Provide the (x, y) coordinate of the cell's center where the given text is located.  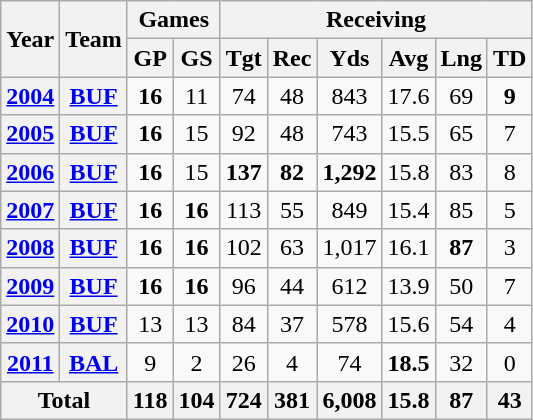
2006 (30, 172)
15.4 (408, 210)
3 (509, 248)
743 (350, 134)
GP (150, 58)
843 (350, 96)
96 (244, 286)
113 (244, 210)
55 (292, 210)
Team (94, 39)
63 (292, 248)
BAL (94, 362)
50 (461, 286)
137 (244, 172)
1,017 (350, 248)
Avg (408, 58)
5 (509, 210)
118 (150, 400)
Games (174, 20)
Receiving (376, 20)
578 (350, 324)
2 (196, 362)
2008 (30, 248)
612 (350, 286)
83 (461, 172)
26 (244, 362)
102 (244, 248)
TD (509, 58)
15.5 (408, 134)
Tgt (244, 58)
37 (292, 324)
Lng (461, 58)
1,292 (350, 172)
2011 (30, 362)
Total (64, 400)
84 (244, 324)
13.9 (408, 286)
85 (461, 210)
11 (196, 96)
2010 (30, 324)
54 (461, 324)
Yds (350, 58)
381 (292, 400)
2004 (30, 96)
2005 (30, 134)
Rec (292, 58)
18.5 (408, 362)
15.6 (408, 324)
44 (292, 286)
8 (509, 172)
104 (196, 400)
32 (461, 362)
65 (461, 134)
2007 (30, 210)
43 (509, 400)
69 (461, 96)
16.1 (408, 248)
724 (244, 400)
0 (509, 362)
17.6 (408, 96)
82 (292, 172)
6,008 (350, 400)
GS (196, 58)
849 (350, 210)
Year (30, 39)
2009 (30, 286)
92 (244, 134)
